Locate the cell with the specified text and output its (x, y) center coordinate. 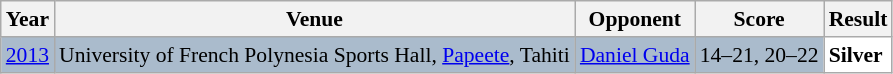
2013 (28, 55)
14–21, 20–22 (760, 55)
Opponent (635, 19)
Year (28, 19)
Silver (858, 55)
Daniel Guda (635, 55)
Result (858, 19)
University of French Polynesia Sports Hall, Papeete, Tahiti (314, 55)
Venue (314, 19)
Score (760, 19)
